Capture the cell that displays the provided text and extract its (x, y) central coordinate. 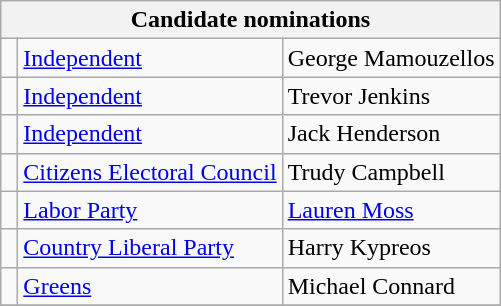
Country Liberal Party (150, 248)
Trevor Jenkins (391, 96)
Citizens Electoral Council (150, 172)
George Mamouzellos (391, 58)
Michael Connard (391, 286)
Lauren Moss (391, 210)
Greens (150, 286)
Candidate nominations (250, 20)
Jack Henderson (391, 134)
Labor Party (150, 210)
Trudy Campbell (391, 172)
Harry Kypreos (391, 248)
